Search for the cell housing the specified text and yield its [x, y] center coordinate. 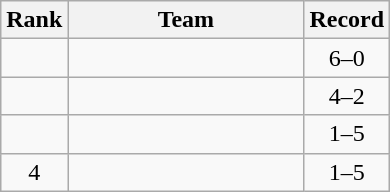
Record [347, 20]
4–2 [347, 96]
6–0 [347, 58]
Rank [34, 20]
4 [34, 172]
Team [186, 20]
